Return the (X, Y) coordinate for the center point of the cell that contains the specified text.  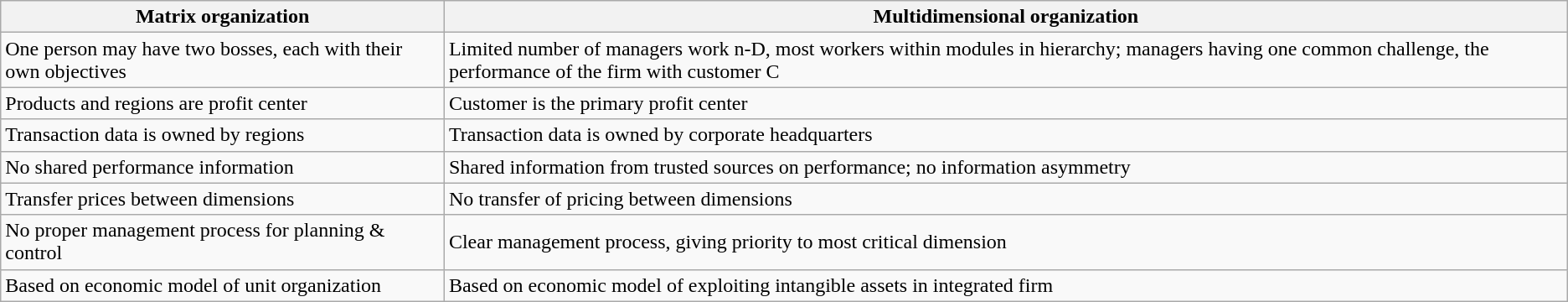
Customer is the primary profit center (1005, 103)
Transfer prices between dimensions (223, 199)
No proper management process for planning & control (223, 242)
Products and regions are profit center (223, 103)
Matrix organization (223, 17)
Multidimensional organization (1005, 17)
Shared information from trusted sources on performance; no information asymmetry (1005, 167)
No transfer of pricing between dimensions (1005, 199)
No shared performance information (223, 167)
Clear management process, giving priority to most critical dimension (1005, 242)
Based on economic model of exploiting intangible assets in integrated firm (1005, 285)
Transaction data is owned by corporate headquarters (1005, 135)
Based on economic model of unit organization (223, 285)
Transaction data is owned by regions (223, 135)
One person may have two bosses, each with their own objectives (223, 60)
